Locate the cell with the specified text and output its [x, y] center coordinate. 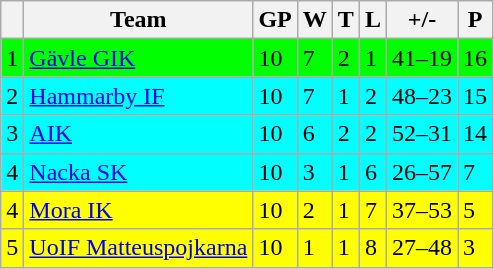
48–23 [422, 96]
+/- [422, 20]
15 [476, 96]
W [314, 20]
AIK [138, 134]
41–19 [422, 58]
Gävle GIK [138, 58]
37–53 [422, 210]
27–48 [422, 248]
L [372, 20]
Mora IK [138, 210]
Nacka SK [138, 172]
26–57 [422, 172]
Hammarby IF [138, 96]
8 [372, 248]
UoIF Matteuspojkarna [138, 248]
16 [476, 58]
P [476, 20]
Team [138, 20]
14 [476, 134]
52–31 [422, 134]
GP [275, 20]
T [346, 20]
